Search for the cell housing the specified text and yield its (x, y) center coordinate. 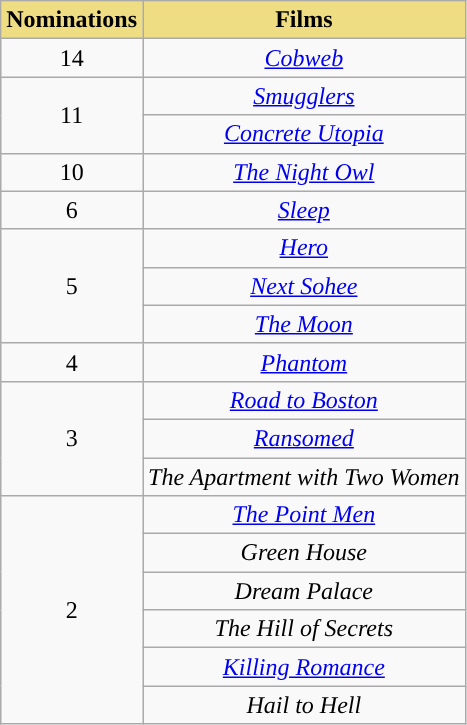
Sleep (304, 210)
Concrete Utopia (304, 134)
The Moon (304, 324)
Smugglers (304, 96)
Hero (304, 248)
The Night Owl (304, 172)
6 (72, 210)
Next Sohee (304, 286)
Nominations (72, 20)
4 (72, 362)
3 (72, 438)
Phantom (304, 362)
5 (72, 286)
Hail to Hell (304, 705)
Ransomed (304, 438)
Road to Boston (304, 400)
Dream Palace (304, 591)
The Apartment with Two Women (304, 477)
Films (304, 20)
Cobweb (304, 58)
The Hill of Secrets (304, 629)
14 (72, 58)
2 (72, 610)
Green House (304, 553)
10 (72, 172)
The Point Men (304, 515)
Killing Romance (304, 667)
11 (72, 115)
